Determine the [x, y] coordinate at the center of the cell enclosing the given text.  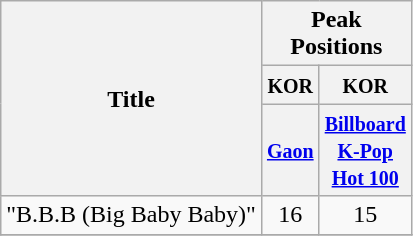
Peak Positions [336, 34]
"B.B.B (Big Baby Baby)" [132, 215]
16 [290, 215]
15 [365, 215]
Gaon [290, 150]
Title [132, 98]
BillboardK-Pop Hot 100 [365, 150]
